Identify which cell holds the provided text, then report its [x, y] central coordinate. 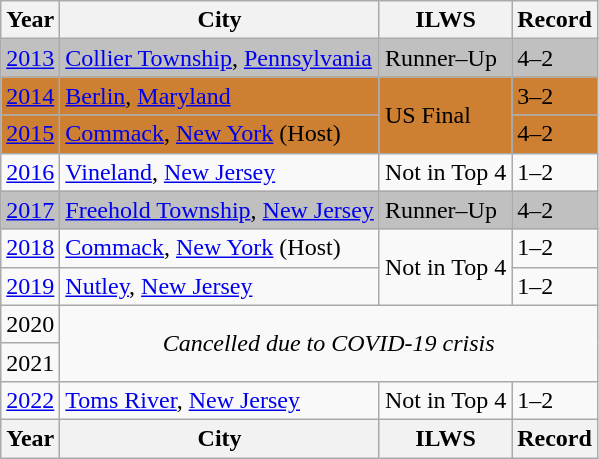
Nutley, New Jersey [220, 286]
2017 [30, 210]
Berlin, Maryland [220, 96]
2019 [30, 286]
2022 [30, 400]
US Final [445, 115]
2016 [30, 172]
2018 [30, 248]
Vineland, New Jersey [220, 172]
2014 [30, 96]
Collier Township, Pennsylvania [220, 58]
2021 [30, 362]
Cancelled due to COVID-19 crisis [329, 343]
3–2 [555, 96]
2013 [30, 58]
Freehold Township, New Jersey [220, 210]
2020 [30, 324]
2015 [30, 134]
Toms River, New Jersey [220, 400]
